Determine the [X, Y] coordinate at the center of the cell enclosing the given text.  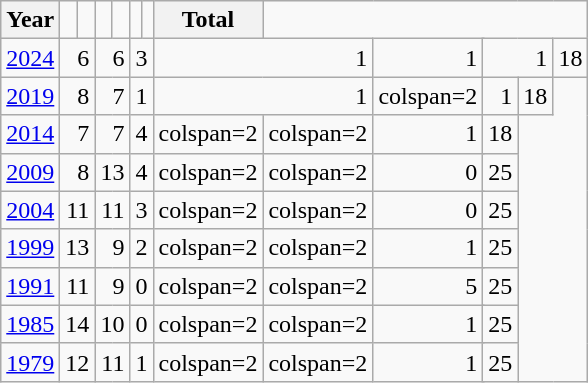
2024 [30, 58]
5 [428, 286]
10 [112, 324]
2 [142, 248]
2014 [30, 134]
2009 [30, 172]
2004 [30, 210]
Year [30, 20]
2019 [30, 96]
1999 [30, 248]
1979 [30, 362]
12 [78, 362]
1991 [30, 286]
Total [208, 20]
1985 [30, 324]
14 [78, 324]
